Locate the cell with the specified text and output its [x, y] center coordinate. 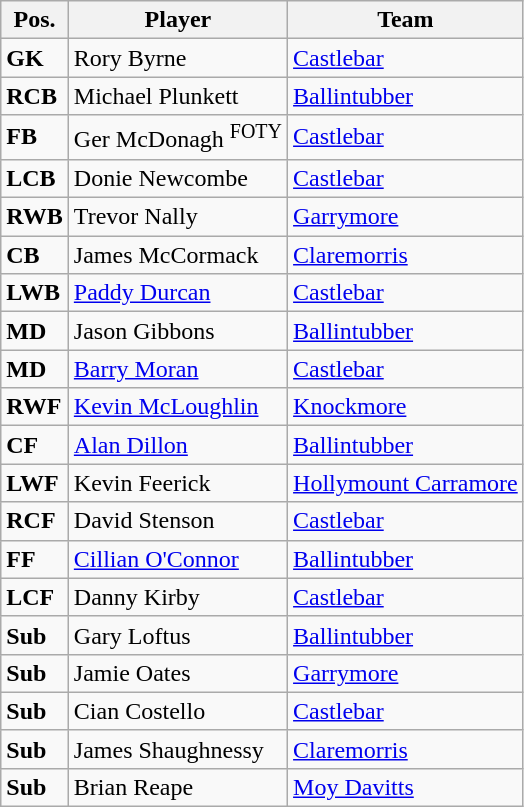
Cian Costello [178, 711]
Barry Moran [178, 369]
RWB [35, 217]
Cillian O'Connor [178, 559]
Team [406, 20]
LWF [35, 483]
Moy Davitts [406, 787]
Pos. [35, 20]
GK [35, 58]
Danny Kirby [178, 597]
Brian Reape [178, 787]
Kevin Feerick [178, 483]
Alan Dillon [178, 445]
FF [35, 559]
Ger McDonagh FOTY [178, 138]
Player [178, 20]
Rory Byrne [178, 58]
David Stenson [178, 521]
CF [35, 445]
Knockmore [406, 407]
CB [35, 255]
Michael Plunkett [178, 96]
LCB [35, 178]
FB [35, 138]
Jamie Oates [178, 673]
Hollymount Carramore [406, 483]
Kevin McLoughlin [178, 407]
Donie Newcombe [178, 178]
LWB [35, 293]
RCF [35, 521]
LCF [35, 597]
Jason Gibbons [178, 331]
James Shaughnessy [178, 749]
Paddy Durcan [178, 293]
Gary Loftus [178, 635]
James McCormack [178, 255]
RWF [35, 407]
Trevor Nally [178, 217]
RCB [35, 96]
